Return [X, Y] of the center of cell containing provided text 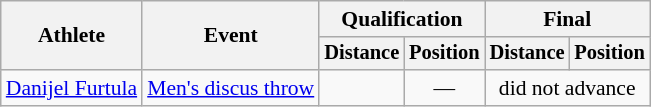
Athlete [72, 36]
Qualification [402, 19]
— [444, 88]
Final [568, 19]
Danijel Furtula [72, 88]
Event [230, 36]
Men's discus throw [230, 88]
did not advance [568, 88]
